Find where the given text appears and provide that cell's center as [x, y] coordinate. 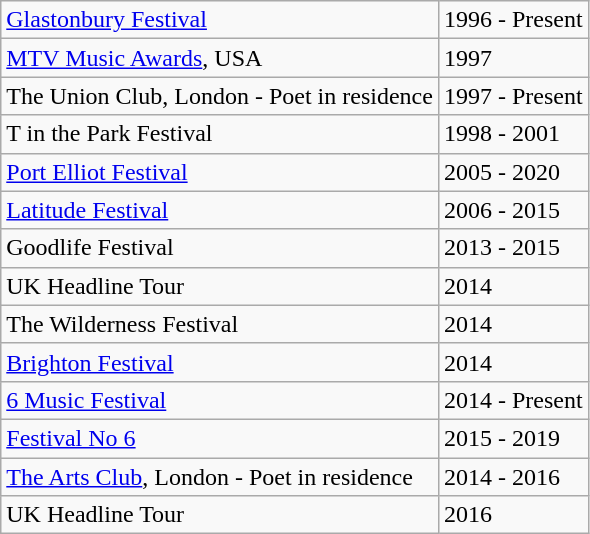
2016 [513, 515]
1997 [513, 58]
T in the Park Festival [220, 134]
2005 - 2020 [513, 172]
Festival No 6 [220, 438]
2006 - 2015 [513, 210]
Port Elliot Festival [220, 172]
Latitude Festival [220, 210]
The Arts Club, London - Poet in residence [220, 477]
6 Music Festival [220, 400]
1996 - Present [513, 20]
Goodlife Festival [220, 248]
1997 - Present [513, 96]
The Wilderness Festival [220, 324]
Brighton Festival [220, 362]
2014 - Present [513, 400]
MTV Music Awards, USA [220, 58]
1998 - 2001 [513, 134]
2014 - 2016 [513, 477]
Glastonbury Festival [220, 20]
2013 - 2015 [513, 248]
The Union Club, London - Poet in residence [220, 96]
2015 - 2019 [513, 438]
